Extract the [x, y] coordinate from the center of the cell holding the provided text.  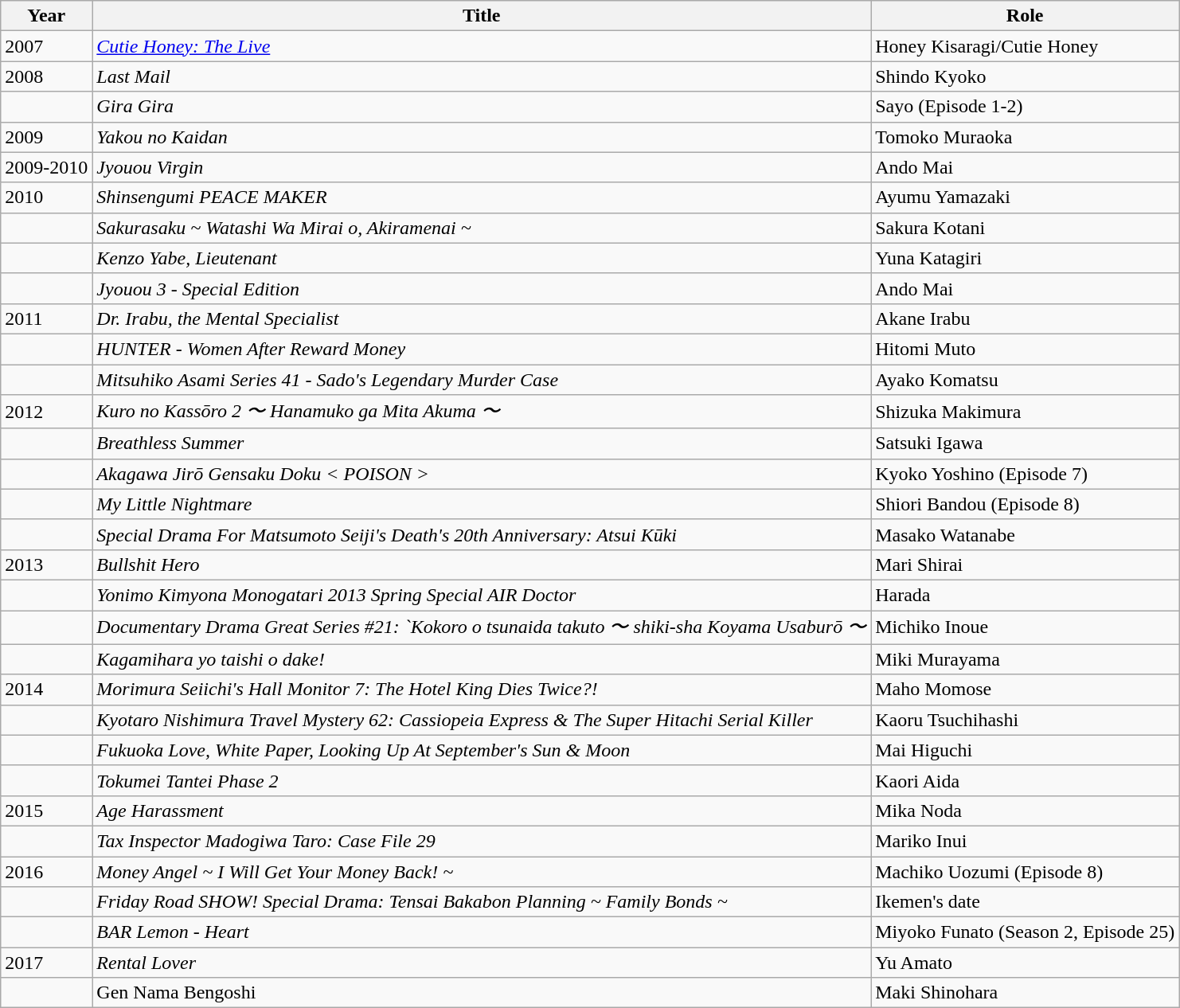
HUNTER - Women After Reward Money [482, 349]
Yonimo Kimyona Monogatari 2013 Spring Special AIR Doctor [482, 595]
Kaori Aida [1026, 780]
2011 [46, 318]
2013 [46, 565]
BAR Lemon - Heart [482, 932]
Role [1026, 16]
Title [482, 16]
Shinsengumi PEACE MAKER [482, 197]
Special Drama For Matsumoto Seiji's Death's 20th Anniversary: Atsui Kūki [482, 534]
2014 [46, 690]
2016 [46, 872]
Gira Gira [482, 107]
2009 [46, 137]
Akagawa Jirō Gensaku Doku < POISON > [482, 474]
Yuna Katagiri [1026, 258]
Rental Lover [482, 963]
Ayumu Yamazaki [1026, 197]
Last Mail [482, 76]
Akane Irabu [1026, 318]
Sakurasaku ~ Watashi Wa Mirai o, Akiramenai ~ [482, 228]
2009-2010 [46, 167]
Documentary Drama Great Series #21: `Kokoro o tsunaida takuto 〜 shiki-sha Koyama Usaburō 〜 [482, 627]
Michiko Inoue [1026, 627]
Tomoko Muraoka [1026, 137]
Money Angel ~ I Will Get Your Money Back! ~ [482, 872]
2015 [46, 811]
Yakou no Kaidan [482, 137]
Dr. Irabu, the Mental Specialist [482, 318]
My Little Nightmare [482, 504]
2012 [46, 412]
Year [46, 16]
2017 [46, 963]
Satsuki Igawa [1026, 443]
Morimura Seiichi's Hall Monitor 7: The Hotel King Dies Twice?! [482, 690]
Mai Higuchi [1026, 750]
Shizuka Makimura [1026, 412]
Shindo Kyoko [1026, 76]
2008 [46, 76]
2007 [46, 46]
Kyoko Yoshino (Episode 7) [1026, 474]
Masako Watanabe [1026, 534]
Kenzo Yabe, Lieutenant [482, 258]
Jyouou Virgin [482, 167]
Ikemen's date [1026, 902]
Kuro no Kassōro 2 〜 Hanamuko ga Mita Akuma 〜 [482, 412]
Maho Momose [1026, 690]
Miyoko Funato (Season 2, Episode 25) [1026, 932]
Machiko Uozumi (Episode 8) [1026, 872]
Kaoru Tsuchihashi [1026, 720]
Cutie Honey: The Live [482, 46]
Age Harassment [482, 811]
Hitomi Muto [1026, 349]
Honey Kisaragi/Cutie Honey [1026, 46]
Tax Inspector Madogiwa Taro: Case File 29 [482, 841]
Mika Noda [1026, 811]
Bullshit Hero [482, 565]
Yu Amato [1026, 963]
Sayo (Episode 1-2) [1026, 107]
Harada [1026, 595]
Gen Nama Bengoshi [482, 993]
Tokumei Tantei Phase 2 [482, 780]
2010 [46, 197]
Mari Shirai [1026, 565]
Miki Murayama [1026, 659]
Maki Shinohara [1026, 993]
Breathless Summer [482, 443]
Kagamihara yo taishi o dake! [482, 659]
Mitsuhiko Asami Series 41 - Sado's Legendary Murder Case [482, 380]
Jyouou 3 - Special Edition [482, 288]
Sakura Kotani [1026, 228]
Ayako Komatsu [1026, 380]
Mariko Inui [1026, 841]
Fukuoka Love, White Paper, Looking Up At September's Sun & Moon [482, 750]
Friday Road SHOW! Special Drama: Tensai Bakabon Planning ~ Family Bonds ~ [482, 902]
Shiori Bandou (Episode 8) [1026, 504]
Kyotaro Nishimura Travel Mystery 62: Cassiopeia Express & The Super Hitachi Serial Killer [482, 720]
